Return the [X, Y] coordinate for the center point of the cell that contains the specified text.  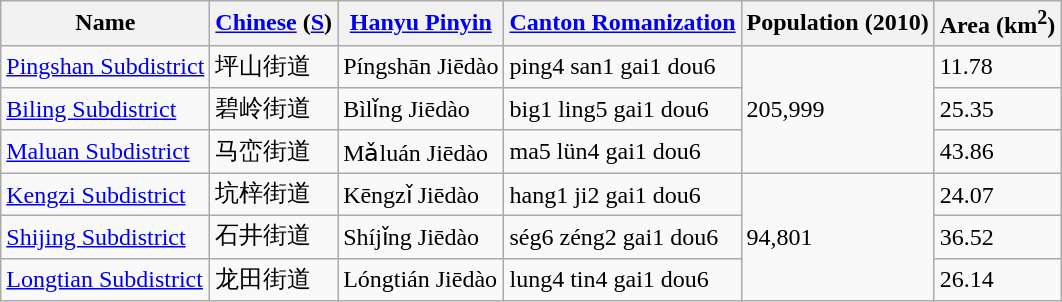
Population (2010) [838, 24]
坪山街道 [274, 66]
坑梓街道 [274, 194]
25.35 [998, 110]
Kengzi Subdistrict [106, 194]
Bìlǐng Jiēdào [421, 110]
龙田街道 [274, 280]
36.52 [998, 238]
ma5 lün4 gai1 dou6 [622, 152]
Name [106, 24]
Shijing Subdistrict [106, 238]
Biling Subdistrict [106, 110]
ping4 san1 gai1 dou6 [622, 66]
94,801 [838, 237]
Chinese (S) [274, 24]
Kēngzǐ Jiēdào [421, 194]
碧岭街道 [274, 110]
Hanyu Pinyin [421, 24]
马峦街道 [274, 152]
24.07 [998, 194]
Pingshan Subdistrict [106, 66]
Maluan Subdistrict [106, 152]
Shíjǐng Jiēdào [421, 238]
big1 ling5 gai1 dou6 [622, 110]
石井街道 [274, 238]
ség6 zéng2 gai1 dou6 [622, 238]
11.78 [998, 66]
hang1 ji2 gai1 dou6 [622, 194]
lung4 tin4 gai1 dou6 [622, 280]
Canton Romanization [622, 24]
26.14 [998, 280]
Lóngtián Jiēdào [421, 280]
Area (km2) [998, 24]
Mǎluán Jiēdào [421, 152]
43.86 [998, 152]
Longtian Subdistrict [106, 280]
Píngshān Jiēdào [421, 66]
205,999 [838, 109]
